Detect which cell encompasses the target text, then output its [x, y] center coordinate. 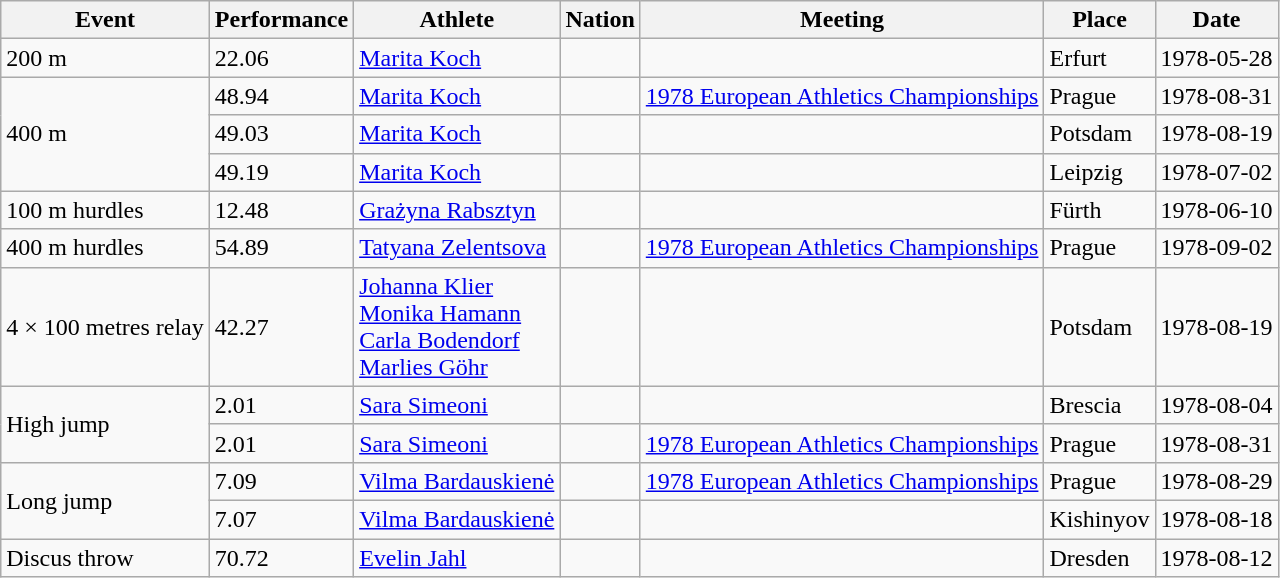
1978-07-02 [1216, 172]
400 m hurdles [106, 248]
100 m hurdles [106, 210]
200 m [106, 58]
Evelin Jahl [457, 557]
Long jump [106, 500]
1978-08-04 [1216, 405]
Tatyana Zelentsova [457, 248]
1978-05-28 [1216, 58]
22.06 [281, 58]
Athlete [457, 20]
Grażyna Rabsztyn [457, 210]
1978-08-18 [1216, 519]
70.72 [281, 557]
Event [106, 20]
1978-08-29 [1216, 481]
Dresden [1100, 557]
Erfurt [1100, 58]
Brescia [1100, 405]
49.03 [281, 134]
Kishinyov [1100, 519]
49.19 [281, 172]
Discus throw [106, 557]
Johanna KlierMonika HamannCarla BodendorfMarlies Göhr [457, 326]
12.48 [281, 210]
Performance [281, 20]
Leipzig [1100, 172]
Place [1100, 20]
Meeting [842, 20]
Date [1216, 20]
42.27 [281, 326]
4 × 100 metres relay [106, 326]
Nation [600, 20]
48.94 [281, 96]
400 m [106, 134]
1978-09-02 [1216, 248]
Fürth [1100, 210]
High jump [106, 424]
7.09 [281, 481]
1978-06-10 [1216, 210]
54.89 [281, 248]
1978-08-12 [1216, 557]
7.07 [281, 519]
